Output the (x, y) coordinate of the center of the cell containing the given text.  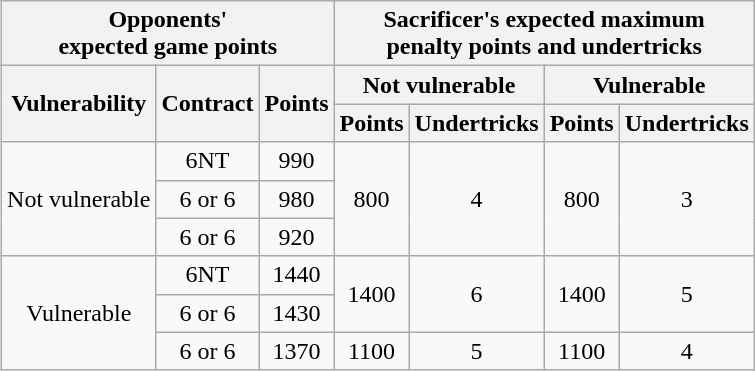
Contract (208, 104)
3 (686, 199)
980 (296, 199)
Opponents'expected game points (168, 34)
920 (296, 237)
6 (476, 294)
Sacrificer's expected maximumpenalty points and undertricks (544, 34)
1370 (296, 351)
1440 (296, 275)
Vulnerability (79, 104)
990 (296, 161)
1430 (296, 313)
